Determine the (X, Y) coordinate at the center of the cell enclosing the given text.  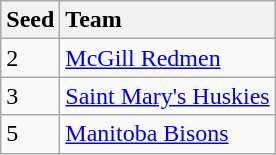
5 (30, 134)
Team (168, 20)
Saint Mary's Huskies (168, 96)
Manitoba Bisons (168, 134)
McGill Redmen (168, 58)
3 (30, 96)
2 (30, 58)
Seed (30, 20)
